Scan for the cell matching the given text and deliver its (x, y) coordinate at center. 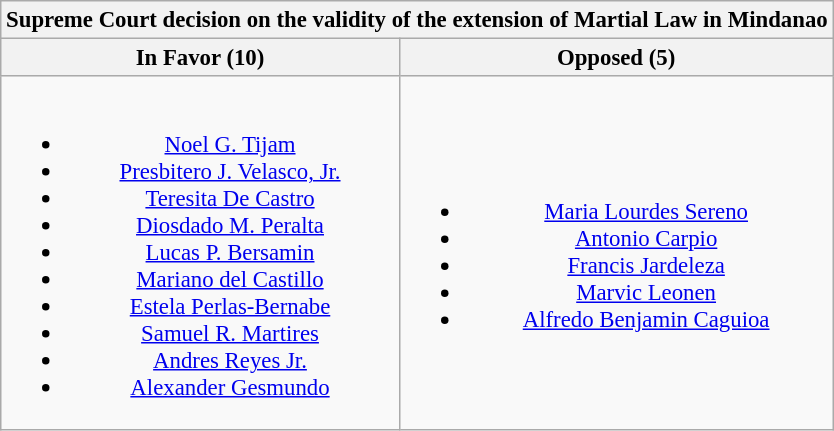
Opposed (5) (616, 58)
In Favor (10) (200, 58)
Supreme Court decision on the validity of the extension of Martial Law in Mindanao (417, 20)
Maria Lourdes SerenoAntonio CarpioFrancis JardelezaMarvic LeonenAlfredo Benjamin Caguioa (616, 252)
